Provide the (x, y) coordinate of the cell's center where the given text is located.  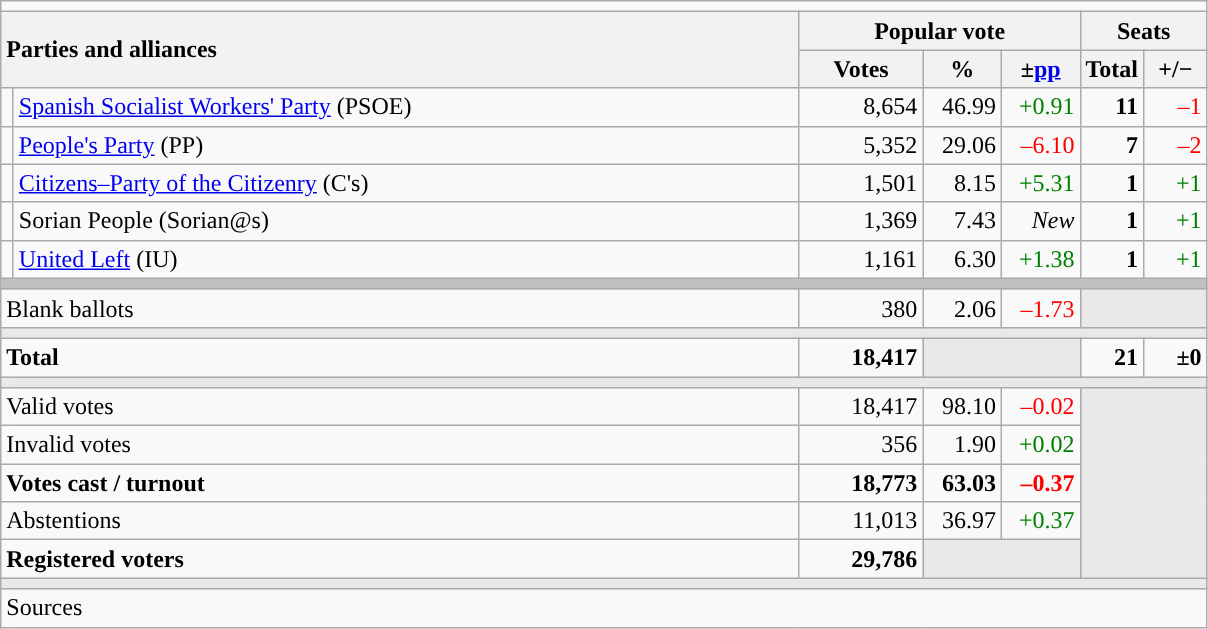
8,654 (861, 107)
People's Party (PP) (406, 145)
7.43 (962, 221)
–0.37 (1040, 483)
380 (861, 308)
356 (861, 445)
–1 (1176, 107)
Seats (1144, 31)
Popular vote (940, 31)
46.99 (962, 107)
Citizens–Party of the Citizenry (C's) (406, 183)
18,773 (861, 483)
–1.73 (1040, 308)
21 (1112, 357)
+0.02 (1040, 445)
New (1040, 221)
+0.37 (1040, 521)
+0.91 (1040, 107)
Registered voters (400, 559)
6.30 (962, 259)
1.90 (962, 445)
Votes cast / turnout (400, 483)
29,786 (861, 559)
63.03 (962, 483)
5,352 (861, 145)
Parties and alliances (400, 50)
Sources (604, 608)
1,161 (861, 259)
29.06 (962, 145)
±0 (1176, 357)
Abstentions (400, 521)
+1.38 (1040, 259)
1,501 (861, 183)
7 (1112, 145)
Sorian People (Sorian@s) (406, 221)
11,013 (861, 521)
Spanish Socialist Workers' Party (PSOE) (406, 107)
–6.10 (1040, 145)
11 (1112, 107)
±pp (1040, 69)
% (962, 69)
Votes (861, 69)
36.97 (962, 521)
–2 (1176, 145)
Blank ballots (400, 308)
2.06 (962, 308)
–0.02 (1040, 407)
Invalid votes (400, 445)
Valid votes (400, 407)
8.15 (962, 183)
+5.31 (1040, 183)
United Left (IU) (406, 259)
1,369 (861, 221)
+/− (1176, 69)
98.10 (962, 407)
